From the cell containing the given text, extract its center point as (X, Y) coordinate. 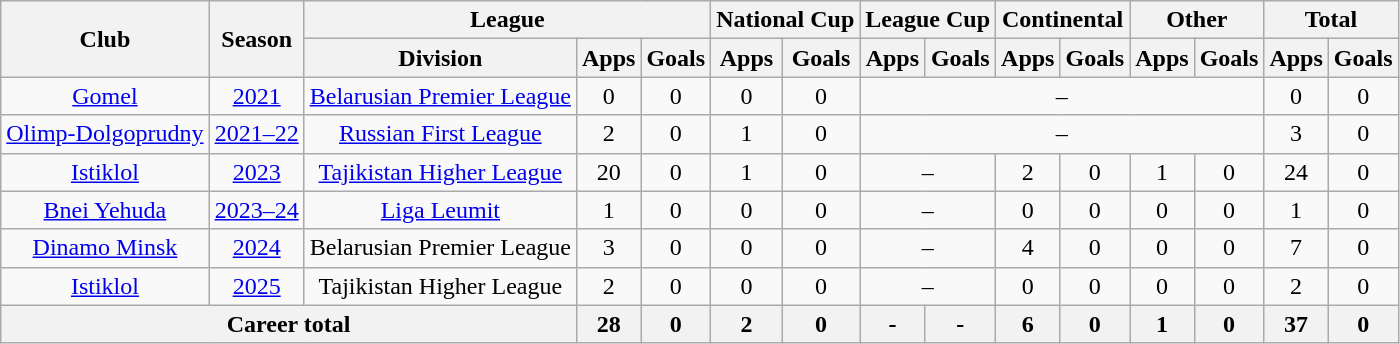
Dinamo Minsk (105, 248)
Division (440, 58)
Liga Leumit (440, 210)
Gomel (105, 96)
League Cup (928, 20)
Total (1331, 20)
2023 (256, 172)
2021–22 (256, 134)
2024 (256, 248)
Continental (1063, 20)
2021 (256, 96)
4 (1028, 248)
National Cup (786, 20)
Other (1197, 20)
28 (608, 324)
20 (608, 172)
League (507, 20)
Russian First League (440, 134)
2023–24 (256, 210)
2025 (256, 286)
24 (1296, 172)
Club (105, 39)
6 (1028, 324)
Season (256, 39)
Bnei Yehuda (105, 210)
7 (1296, 248)
Career total (289, 324)
37 (1296, 324)
Olimp-Dolgoprudny (105, 134)
